Determine the (x, y) coordinate at the center of the cell enclosing the given text.  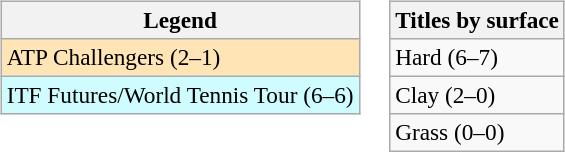
ITF Futures/World Tennis Tour (6–6) (180, 95)
Clay (2–0) (478, 95)
Titles by surface (478, 20)
Hard (6–7) (478, 57)
Grass (0–0) (478, 133)
ATP Challengers (2–1) (180, 57)
Legend (180, 20)
